Find where the given text appears and provide that cell's center as (x, y) coordinate. 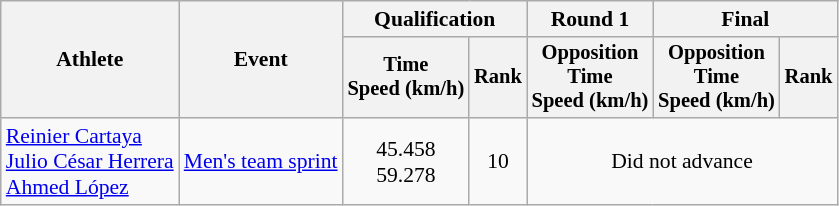
Reinier CartayaJulio César HerreraAhmed López (90, 162)
Round 1 (590, 19)
Qualification (435, 19)
Event (261, 60)
Did not advance (682, 162)
45.45859.278 (406, 162)
TimeSpeed (km/h) (406, 78)
Final (745, 19)
Men's team sprint (261, 162)
Athlete (90, 60)
10 (498, 162)
